From the cell containing the given text, extract its center point as [X, Y] coordinate. 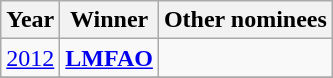
2012 [30, 58]
Year [30, 20]
LMFAO [110, 58]
Other nominees [245, 20]
Winner [110, 20]
